Extract the [x, y] coordinate from the center of the cell holding the provided text.  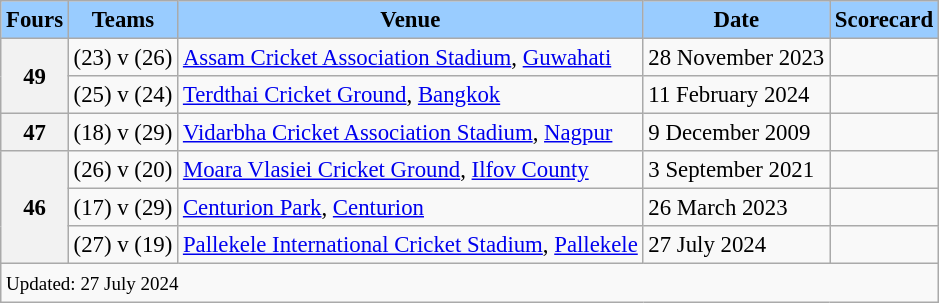
26 March 2023 [736, 208]
11 February 2024 [736, 95]
Scorecard [884, 20]
49 [35, 76]
47 [35, 133]
27 July 2024 [736, 245]
Moara Vlasiei Cricket Ground, Ilfov County [410, 170]
(17) v (29) [122, 208]
Date [736, 20]
Teams [122, 20]
Pallekele International Cricket Stadium, Pallekele [410, 245]
Centurion Park, Centurion [410, 208]
46 [35, 208]
Fours [35, 20]
(25) v (24) [122, 95]
(18) v (29) [122, 133]
(26) v (20) [122, 170]
3 September 2021 [736, 170]
Terdthai Cricket Ground, Bangkok [410, 95]
Updated: 27 July 2024 [470, 283]
(27) v (19) [122, 245]
Venue [410, 20]
(23) v (26) [122, 58]
Vidarbha Cricket Association Stadium, Nagpur [410, 133]
9 December 2009 [736, 133]
28 November 2023 [736, 58]
Assam Cricket Association Stadium, Guwahati [410, 58]
